Return (x, y) of the center of cell containing provided text 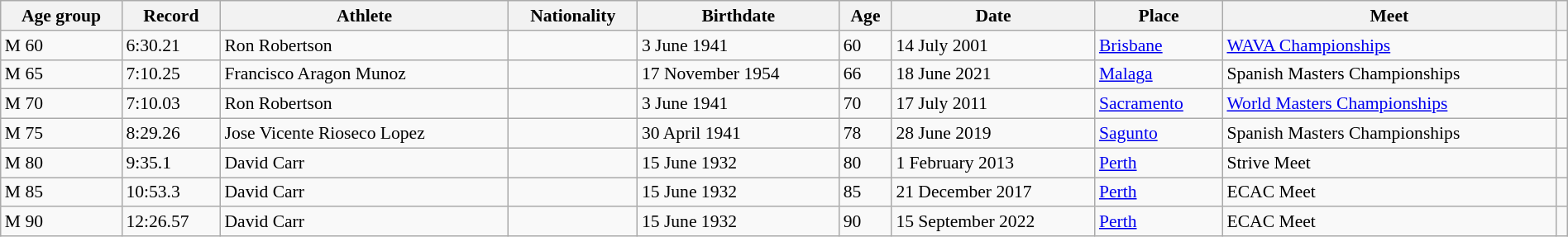
6:30.21 (170, 45)
Jose Vicente Rioseco Lopez (364, 134)
Sacramento (1159, 104)
Age (866, 16)
Place (1159, 16)
85 (866, 192)
M 70 (61, 104)
Athlete (364, 16)
28 June 2019 (993, 134)
Strive Meet (1389, 163)
60 (866, 45)
M 85 (61, 192)
Record (170, 16)
14 July 2001 (993, 45)
World Masters Championships (1389, 104)
18 June 2021 (993, 74)
Malaga (1159, 74)
Date (993, 16)
Brisbane (1159, 45)
Sagunto (1159, 134)
M 60 (61, 45)
78 (866, 134)
M 75 (61, 134)
7:10.25 (170, 74)
WAVA Championships (1389, 45)
17 November 1954 (739, 74)
Francisco Aragon Munoz (364, 74)
M 90 (61, 222)
Meet (1389, 16)
8:29.26 (170, 134)
21 December 2017 (993, 192)
10:53.3 (170, 192)
9:35.1 (170, 163)
70 (866, 104)
M 65 (61, 74)
66 (866, 74)
Nationality (573, 16)
17 July 2011 (993, 104)
Age group (61, 16)
1 February 2013 (993, 163)
M 80 (61, 163)
15 September 2022 (993, 222)
7:10.03 (170, 104)
30 April 1941 (739, 134)
90 (866, 222)
80 (866, 163)
Birthdate (739, 16)
12:26.57 (170, 222)
